Return [X, Y] of the center of cell containing provided text 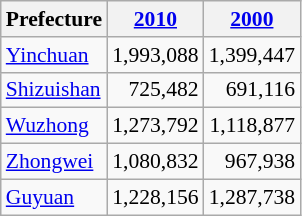
Wuzhong [54, 126]
725,482 [155, 90]
Yinchuan [54, 55]
1,228,156 [155, 197]
1,399,447 [252, 55]
967,938 [252, 162]
1,118,877 [252, 126]
691,116 [252, 90]
Prefecture [54, 19]
2010 [155, 19]
Guyuan [54, 197]
Shizuishan [54, 90]
2000 [252, 19]
1,080,832 [155, 162]
1,273,792 [155, 126]
1,287,738 [252, 197]
1,993,088 [155, 55]
Zhongwei [54, 162]
